Pinpoint the cell where the given text exists, returning its (X, Y) midpoint coordinate. 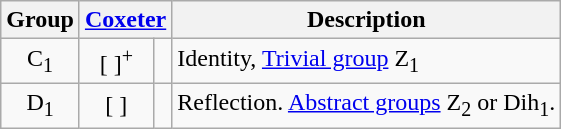
C1 (40, 62)
[ ] (116, 105)
Group (40, 20)
Coxeter (125, 20)
D1 (40, 105)
Description (366, 20)
Reflection. Abstract groups Z2 or Dih1. (366, 105)
[ ]+ (116, 62)
Identity, Trivial group Z1 (366, 62)
